Capture the cell that displays the provided text and extract its [X, Y] central coordinate. 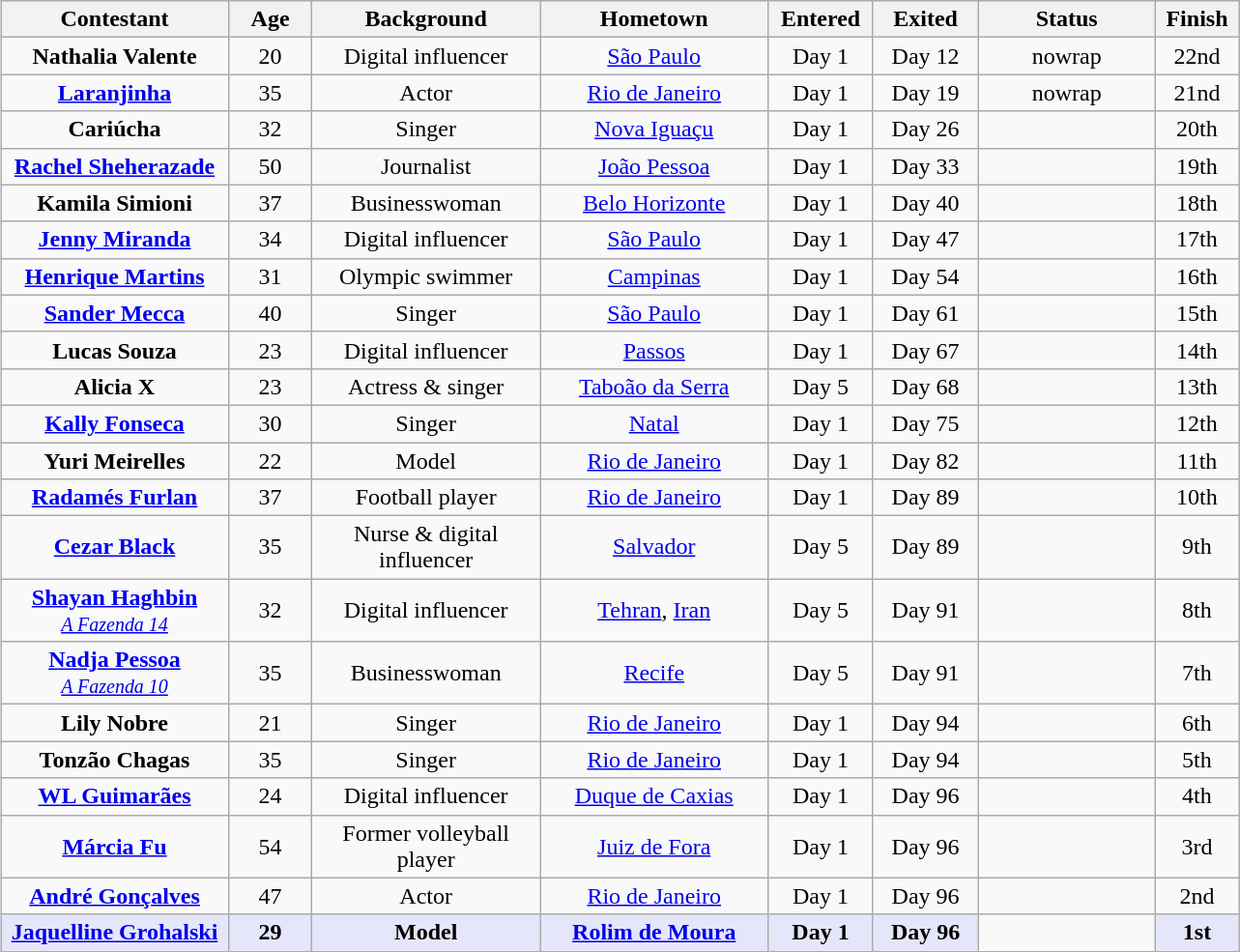
15th [1197, 313]
Nadja PessoaA Fazenda 10 [114, 673]
17th [1197, 240]
Day 33 [926, 166]
Campinas [654, 276]
Salvador [654, 547]
Day 75 [926, 423]
4th [1197, 796]
31 [271, 276]
Exited [926, 19]
18th [1197, 203]
10th [1197, 498]
Hometown [654, 19]
3rd [1197, 847]
Day 40 [926, 203]
1st [1197, 933]
Taboão da Serra [654, 387]
24 [271, 796]
Jaquelline Grohalski [114, 933]
Day 61 [926, 313]
47 [271, 896]
Kamila Simioni [114, 203]
Tehran, Iran [654, 611]
Entered [822, 19]
34 [271, 240]
Cariúcha [114, 130]
Day 19 [926, 93]
Day 47 [926, 240]
19th [1197, 166]
Juiz de Fora [654, 847]
Actress & singer [426, 387]
11th [1197, 461]
Olympic swimmer [426, 276]
50 [271, 166]
5th [1197, 760]
WL Guimarães [114, 796]
Natal [654, 423]
Day 68 [926, 387]
Recife [654, 673]
Nova Iguaçu [654, 130]
Background [426, 19]
Sander Mecca [114, 313]
Rolim de Moura [654, 933]
Henrique Martins [114, 276]
Nathalia Valente [114, 56]
Day 26 [926, 130]
40 [271, 313]
2nd [1197, 896]
12th [1197, 423]
13th [1197, 387]
Radamés Furlan [114, 498]
Day 67 [926, 350]
Nurse & digital influencer [426, 547]
7th [1197, 673]
54 [271, 847]
21 [271, 723]
Kally Fonseca [114, 423]
8th [1197, 611]
9th [1197, 547]
14th [1197, 350]
29 [271, 933]
Belo Horizonte [654, 203]
Lucas Souza [114, 350]
Alicia X [114, 387]
Jenny Miranda [114, 240]
16th [1197, 276]
Day 54 [926, 276]
Passos [654, 350]
Yuri Meirelles [114, 461]
Day 12 [926, 56]
22nd [1197, 56]
Lily Nobre [114, 723]
Duque de Caxias [654, 796]
João Pessoa [654, 166]
Rachel Sheherazade [114, 166]
Finish [1197, 19]
Contestant [114, 19]
22 [271, 461]
Tonzão Chagas [114, 760]
Football player [426, 498]
Day 82 [926, 461]
20 [271, 56]
Cezar Black [114, 547]
20th [1197, 130]
Shayan HaghbinA Fazenda 14 [114, 611]
Status [1067, 19]
André Gonçalves [114, 896]
30 [271, 423]
6th [1197, 723]
Journalist [426, 166]
21nd [1197, 93]
Former volleyball player [426, 847]
Laranjinha [114, 93]
Age [271, 19]
Márcia Fu [114, 847]
